Determine the [X, Y] coordinate at the center of the cell enclosing the given text.  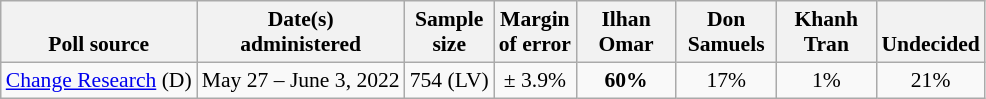
DonSamuels [726, 32]
Marginof error [535, 32]
May 27 – June 3, 2022 [301, 80]
17% [726, 80]
1% [826, 80]
754 (LV) [450, 80]
± 3.9% [535, 80]
21% [930, 80]
IlhanOmar [626, 32]
Date(s)administered [301, 32]
Undecided [930, 32]
Change Research (D) [99, 80]
Poll source [99, 32]
Samplesize [450, 32]
KhanhTran [826, 32]
60% [626, 80]
